Output the (X, Y) coordinate of the center of the cell containing the given text.  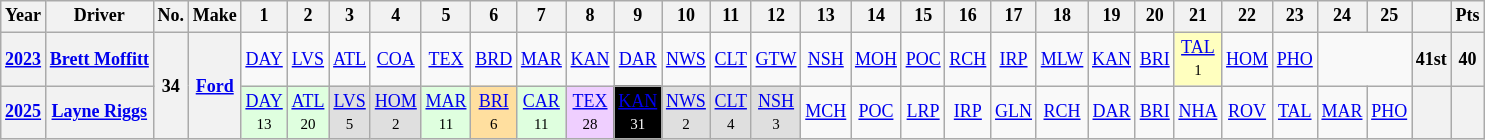
22 (1248, 16)
ROV (1248, 113)
No. (170, 16)
NWS (686, 59)
BRD (494, 59)
20 (1154, 16)
41st (1432, 59)
TEX28 (590, 113)
NWS2 (686, 113)
15 (923, 16)
TAL (1294, 113)
Driver (99, 16)
Layne Riggs (99, 113)
1 (264, 16)
LVS5 (350, 113)
CLT (730, 59)
13 (826, 16)
CLT4 (730, 113)
Brett Moffitt (99, 59)
19 (1112, 16)
18 (1062, 16)
10 (686, 16)
17 (1014, 16)
ATL20 (308, 113)
MCH (826, 113)
KAN31 (638, 113)
CAR11 (542, 113)
40 (1468, 59)
2025 (24, 113)
9 (638, 16)
25 (1390, 16)
HOM2 (396, 113)
11 (730, 16)
Pts (1468, 16)
MLW (1062, 59)
MOH (876, 59)
16 (968, 16)
NSH (826, 59)
ATL (350, 59)
14 (876, 16)
2023 (24, 59)
GTW (776, 59)
LVS (308, 59)
5 (446, 16)
COA (396, 59)
Year (24, 16)
34 (170, 86)
DAY (264, 59)
6 (494, 16)
DAY13 (264, 113)
LRP (923, 113)
HOM (1248, 59)
24 (1342, 16)
4 (396, 16)
23 (1294, 16)
7 (542, 16)
2 (308, 16)
NSH3 (776, 113)
3 (350, 16)
TEX (446, 59)
GLN (1014, 113)
BRI6 (494, 113)
TAL1 (1198, 59)
12 (776, 16)
Make (214, 16)
8 (590, 16)
Ford (214, 86)
NHA (1198, 113)
21 (1198, 16)
MAR11 (446, 113)
